From the cell containing the given text, extract its center point as (x, y) coordinate. 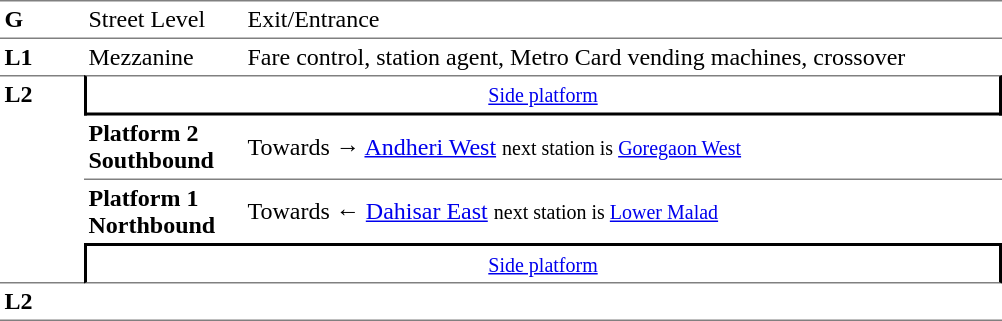
G (42, 20)
Fare control, station agent, Metro Card vending machines, crossover (622, 57)
Towards ← Dahisar East next station is Lower Malad (622, 212)
Towards → Andheri West next station is Goregaon West (622, 148)
Platform 1Northbound (164, 212)
Mezzanine (164, 57)
L1 (42, 57)
L2 (42, 179)
Street Level (164, 20)
Platform 2Southbound (164, 148)
Exit/Entrance (622, 20)
